Search for the cell housing the specified text and yield its [X, Y] center coordinate. 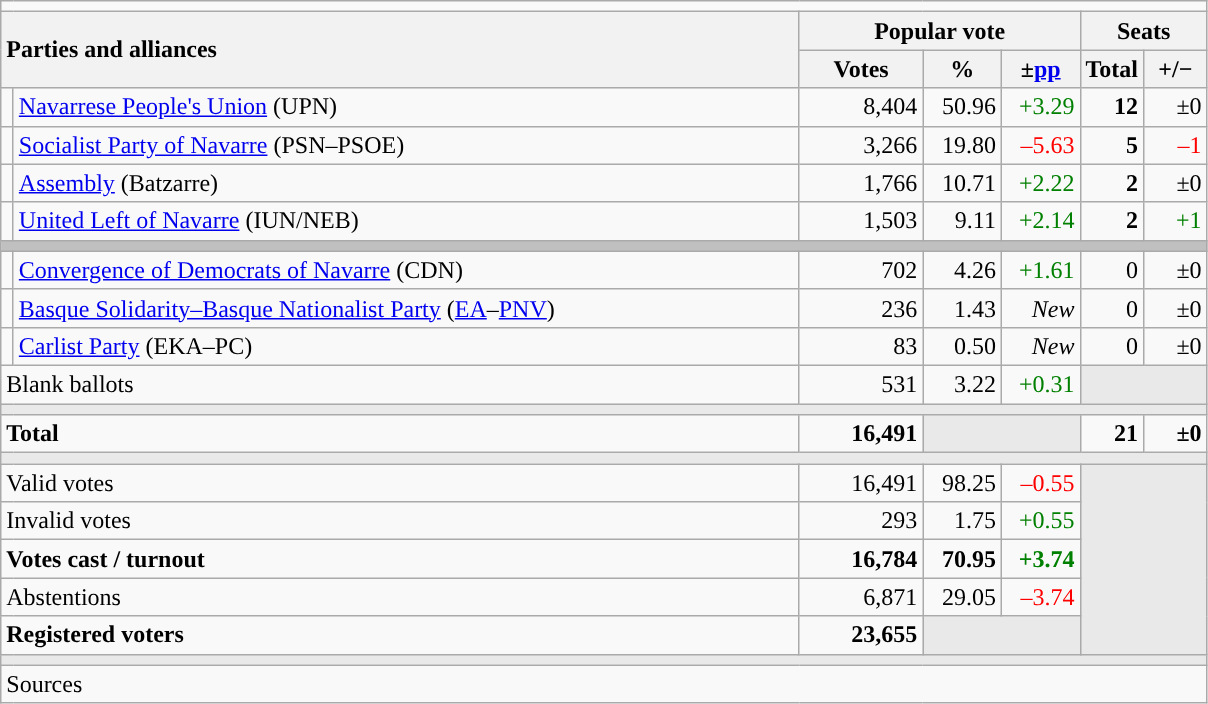
+0.55 [1040, 521]
1.75 [962, 521]
236 [861, 308]
±pp [1040, 69]
Parties and alliances [400, 50]
1,503 [861, 221]
+1 [1176, 221]
–1 [1176, 145]
50.96 [962, 107]
+/− [1176, 69]
Socialist Party of Navarre (PSN–PSOE) [406, 145]
19.80 [962, 145]
0.50 [962, 346]
1,766 [861, 183]
83 [861, 346]
United Left of Navarre (IUN/NEB) [406, 221]
+1.61 [1040, 270]
Registered voters [400, 635]
293 [861, 521]
10.71 [962, 183]
–3.74 [1040, 597]
Popular vote [940, 31]
–0.55 [1040, 483]
3,266 [861, 145]
12 [1112, 107]
Basque Solidarity–Basque Nationalist Party (EA–PNV) [406, 308]
98.25 [962, 483]
% [962, 69]
Invalid votes [400, 521]
Convergence of Democrats of Navarre (CDN) [406, 270]
702 [861, 270]
Votes [861, 69]
Valid votes [400, 483]
23,655 [861, 635]
8,404 [861, 107]
Seats [1144, 31]
+2.22 [1040, 183]
4.26 [962, 270]
3.22 [962, 384]
1.43 [962, 308]
16,784 [861, 559]
Sources [604, 684]
29.05 [962, 597]
9.11 [962, 221]
+0.31 [1040, 384]
Carlist Party (EKA–PC) [406, 346]
Blank ballots [400, 384]
21 [1112, 434]
5 [1112, 145]
+3.29 [1040, 107]
531 [861, 384]
+3.74 [1040, 559]
–5.63 [1040, 145]
+2.14 [1040, 221]
Votes cast / turnout [400, 559]
70.95 [962, 559]
Navarrese People's Union (UPN) [406, 107]
Abstentions [400, 597]
6,871 [861, 597]
Assembly (Batzarre) [406, 183]
